Pinpoint the cell where the given text exists, returning its [X, Y] midpoint coordinate. 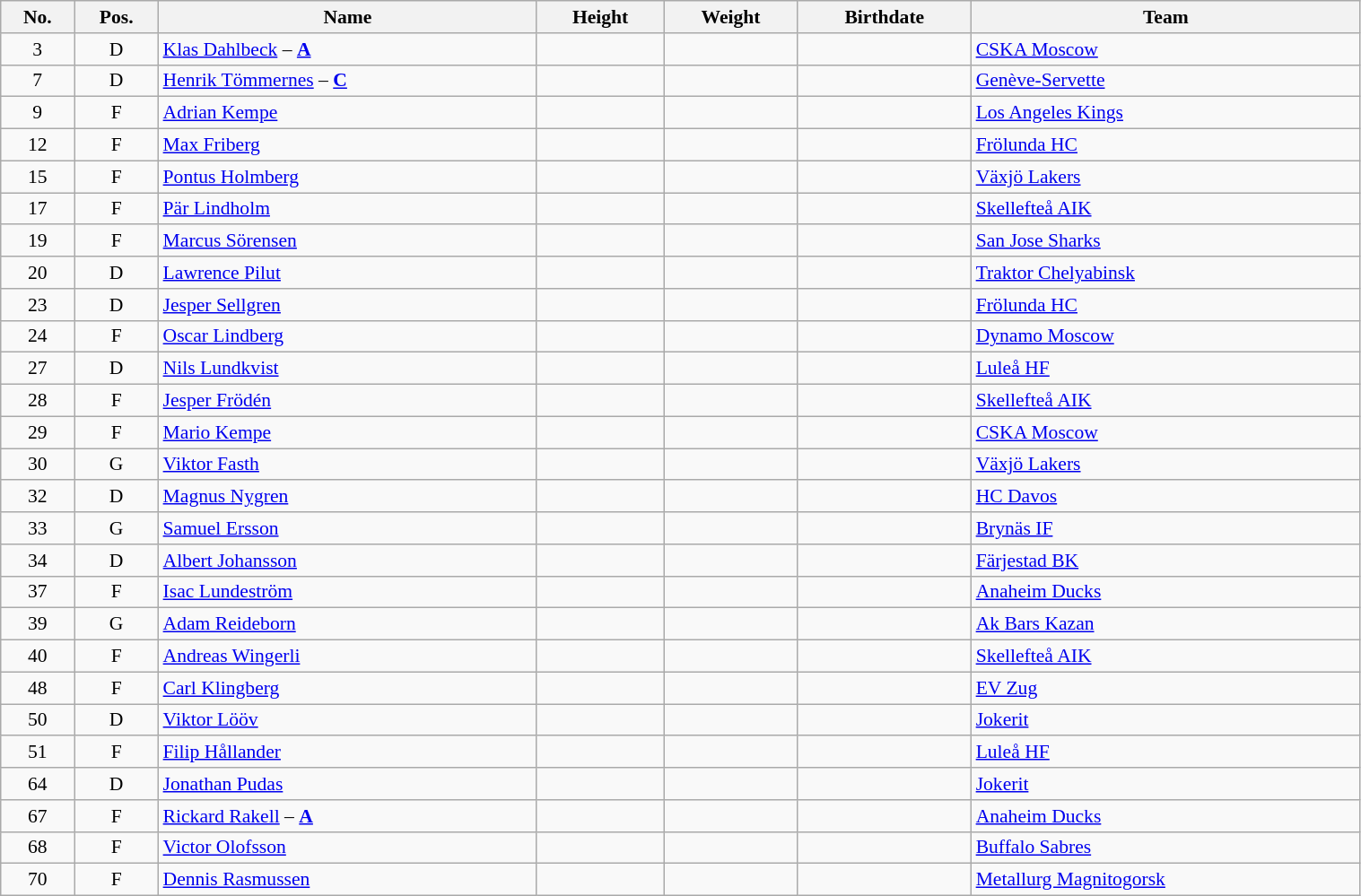
28 [38, 401]
Henrik Tömmernes – C [348, 81]
19 [38, 241]
Victor Olofsson [348, 848]
Färjestad BK [1166, 561]
Team [1166, 17]
17 [38, 209]
Carl Klingberg [348, 688]
Magnus Nygren [348, 497]
Isac Lundeström [348, 592]
Rickard Rakell – A [348, 816]
Traktor Chelyabinsk [1166, 273]
Mario Kempe [348, 432]
Buffalo Sabres [1166, 848]
Max Friberg [348, 145]
Name [348, 17]
Filip Hållander [348, 752]
Weight [730, 17]
Marcus Sörensen [348, 241]
HC Davos [1166, 497]
30 [38, 465]
27 [38, 369]
Brynäs IF [1166, 528]
Albert Johansson [348, 561]
Pos. [117, 17]
39 [38, 624]
Andreas Wingerli [348, 657]
12 [38, 145]
Viktor Lööv [348, 720]
15 [38, 177]
Oscar Lindberg [348, 336]
50 [38, 720]
68 [38, 848]
Pär Lindholm [348, 209]
9 [38, 113]
Dynamo Moscow [1166, 336]
Nils Lundkvist [348, 369]
40 [38, 657]
51 [38, 752]
67 [38, 816]
Lawrence Pilut [348, 273]
48 [38, 688]
3 [38, 49]
Dennis Rasmussen [348, 880]
Jesper Frödén [348, 401]
37 [38, 592]
70 [38, 880]
Genève-Servette [1166, 81]
20 [38, 273]
Metallurg Magnitogorsk [1166, 880]
64 [38, 784]
No. [38, 17]
23 [38, 305]
Jonathan Pudas [348, 784]
Adrian Kempe [348, 113]
Adam Reideborn [348, 624]
24 [38, 336]
Los Angeles Kings [1166, 113]
7 [38, 81]
Ak Bars Kazan [1166, 624]
Viktor Fasth [348, 465]
33 [38, 528]
San Jose Sharks [1166, 241]
Jesper Sellgren [348, 305]
29 [38, 432]
Samuel Ersson [348, 528]
34 [38, 561]
32 [38, 497]
Height [600, 17]
Birthdate [885, 17]
Pontus Holmberg [348, 177]
Klas Dahlbeck – A [348, 49]
EV Zug [1166, 688]
